Capture the cell that displays the provided text and extract its (x, y) central coordinate. 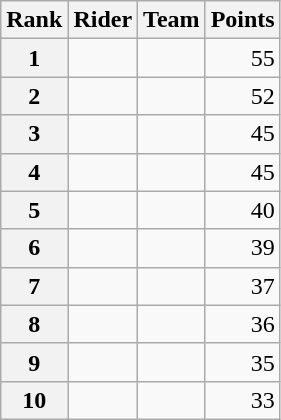
3 (34, 134)
37 (242, 286)
Rider (103, 20)
36 (242, 324)
Team (172, 20)
8 (34, 324)
7 (34, 286)
Rank (34, 20)
5 (34, 210)
52 (242, 96)
6 (34, 248)
9 (34, 362)
55 (242, 58)
Points (242, 20)
2 (34, 96)
39 (242, 248)
4 (34, 172)
10 (34, 400)
35 (242, 362)
33 (242, 400)
40 (242, 210)
1 (34, 58)
